Scan for the cell matching the given text and deliver its [X, Y] coordinate at center. 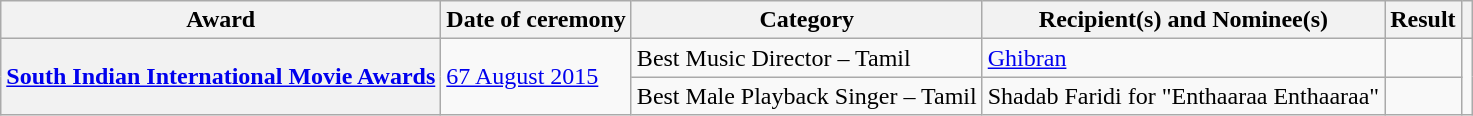
Date of ceremony [536, 20]
Award [221, 20]
Result [1423, 20]
Best Music Director – Tamil [806, 58]
South Indian International Movie Awards [221, 77]
Recipient(s) and Nominee(s) [1183, 20]
Best Male Playback Singer – Tamil [806, 96]
Ghibran [1183, 58]
Category [806, 20]
Shadab Faridi for "Enthaaraa Enthaaraa" [1183, 96]
67 August 2015 [536, 77]
